Provide the (X, Y) coordinate of the cell's center where the given text is located.  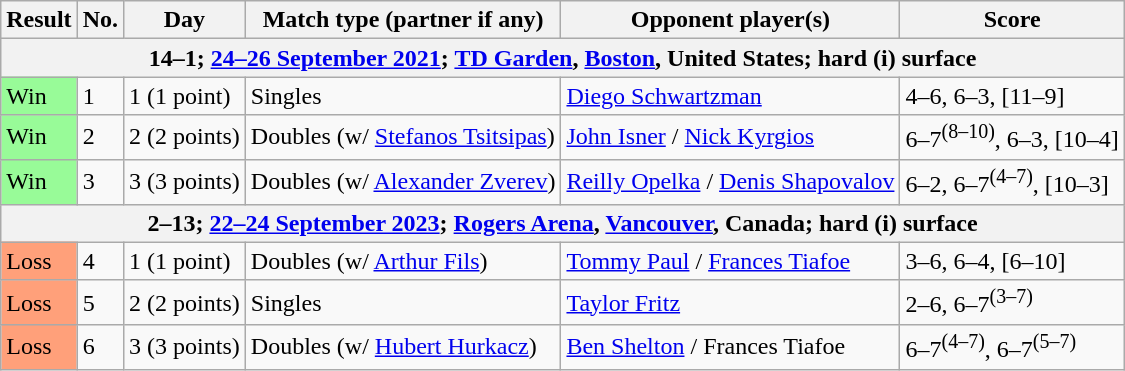
2 (100, 138)
Doubles (w/ Arthur Fils) (403, 261)
6–7(4–7), 6–7(5–7) (1012, 348)
Doubles (w/ Alexander Zverev) (403, 182)
Diego Schwartzman (730, 96)
14–1; 24–26 September 2021; TD Garden, Boston, United States; hard (i) surface (563, 58)
4–6, 6–3, [11–9] (1012, 96)
Tommy Paul / Frances Tiafoe (730, 261)
6–7(8–10), 6–3, [10–4] (1012, 138)
2–13; 22–24 September 2023; Rogers Arena, Vancouver, Canada; hard (i) surface (563, 223)
4 (100, 261)
Ben Shelton / Frances Tiafoe (730, 348)
Result (39, 20)
Score (1012, 20)
Taylor Fritz (730, 302)
3 (100, 182)
Match type (partner if any) (403, 20)
Doubles (w/ Hubert Hurkacz) (403, 348)
6–2, 6–7(4–7), [10–3] (1012, 182)
6 (100, 348)
Reilly Opelka / Denis Shapovalov (730, 182)
5 (100, 302)
2–6, 6–7(3–7) (1012, 302)
John Isner / Nick Kyrgios (730, 138)
3–6, 6–4, [6–10] (1012, 261)
Opponent player(s) (730, 20)
No. (100, 20)
Day (185, 20)
1 (100, 96)
Doubles (w/ Stefanos Tsitsipas) (403, 138)
